Determine the [X, Y] coordinate at the center of the cell enclosing the given text.  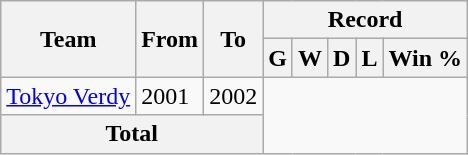
Tokyo Verdy [68, 96]
From [170, 39]
Team [68, 39]
Record [366, 20]
2001 [170, 96]
D [341, 58]
G [278, 58]
To [234, 39]
W [310, 58]
Total [132, 134]
2002 [234, 96]
Win % [426, 58]
L [370, 58]
